Pinpoint the cell where the given text exists, returning its (x, y) midpoint coordinate. 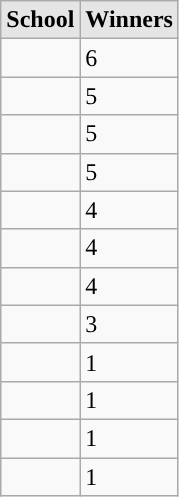
3 (130, 324)
6 (130, 58)
School (40, 20)
Winners (130, 20)
